Identify which cell holds the provided text, then report its (X, Y) central coordinate. 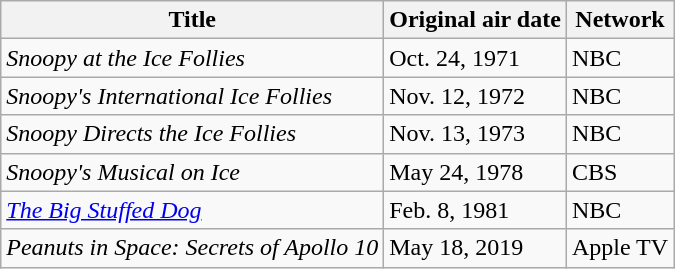
Snoopy's International Ice Follies (192, 96)
Apple TV (620, 248)
CBS (620, 172)
May 18, 2019 (476, 248)
Snoopy at the Ice Follies (192, 58)
Peanuts in Space: Secrets of Apollo 10 (192, 248)
Title (192, 20)
May 24, 1978 (476, 172)
Nov. 13, 1973 (476, 134)
Snoopy Directs the Ice Follies (192, 134)
Nov. 12, 1972 (476, 96)
The Big Stuffed Dog (192, 210)
Oct. 24, 1971 (476, 58)
Network (620, 20)
Snoopy's Musical on Ice (192, 172)
Original air date (476, 20)
Feb. 8, 1981 (476, 210)
